Determine the (x, y) coordinate at the center of the cell enclosing the given text.  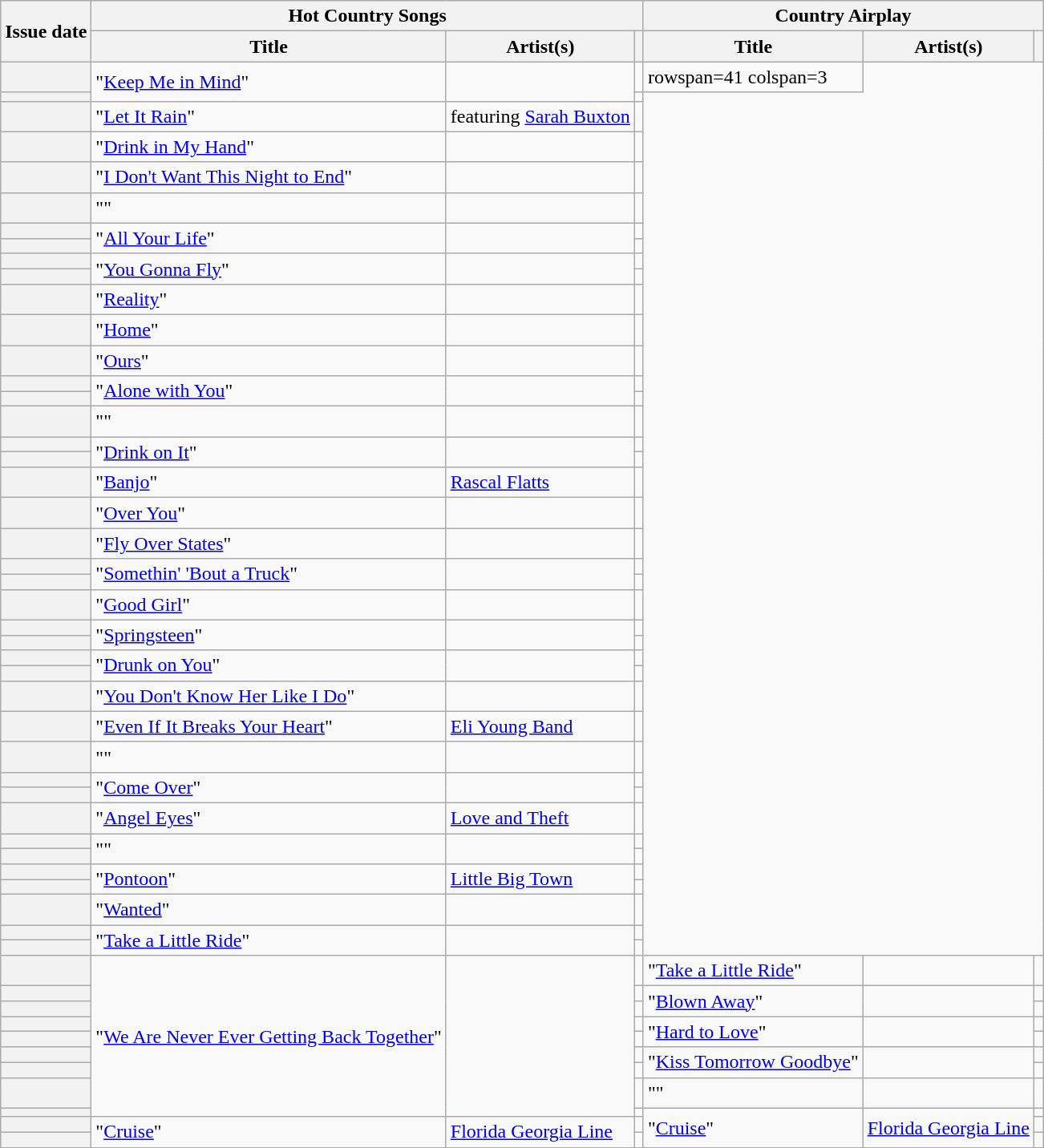
"Drink on It" (269, 452)
"Drunk on You" (269, 665)
"You Don't Know Her Like I Do" (269, 696)
"Drink in My Hand" (269, 147)
"Pontoon" (269, 879)
rowspan=41 colspan=3 (753, 77)
"Come Over" (269, 787)
"Banjo" (269, 483)
"Even If It Breaks Your Heart" (269, 726)
"We Are Never Ever Getting Back Together" (269, 1036)
featuring Sarah Buxton (540, 116)
"All Your Life" (269, 238)
Eli Young Band (540, 726)
"Wanted" (269, 910)
"You Gonna Fly" (269, 269)
"I Don't Want This Night to End" (269, 177)
Rascal Flatts (540, 483)
"Let It Rain" (269, 116)
"Springsteen" (269, 635)
Little Big Town (540, 879)
Love and Theft (540, 818)
Country Airplay (843, 16)
"Ours" (269, 360)
"Fly Over States" (269, 544)
"Angel Eyes" (269, 818)
"Good Girl" (269, 604)
"Home" (269, 329)
Issue date (47, 31)
"Kiss Tomorrow Goodbye" (753, 1062)
Hot Country Songs (367, 16)
"Hard to Love" (753, 1032)
"Blown Away" (753, 1001)
"Somethin' 'Bout a Truck" (269, 574)
"Over You" (269, 513)
"Keep Me in Mind" (269, 82)
"Reality" (269, 299)
"Alone with You" (269, 391)
